Scan for the cell matching the given text and deliver its (x, y) coordinate at center. 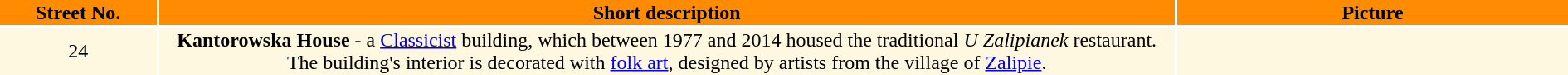
24 (78, 52)
Short description (667, 12)
Picture (1372, 12)
Street No. (78, 12)
